Find where the given text appears and provide that cell's center as [X, Y] coordinate. 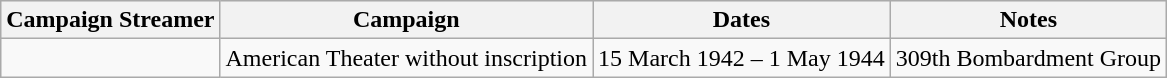
Campaign [406, 20]
Campaign Streamer [110, 20]
American Theater without inscription [406, 58]
Dates [742, 20]
15 March 1942 – 1 May 1944 [742, 58]
309th Bombardment Group [1028, 58]
Notes [1028, 20]
